Find where the given text appears and provide that cell's center as [X, Y] coordinate. 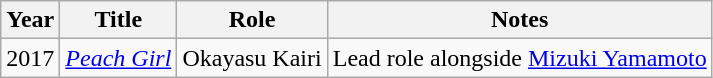
Year [30, 20]
Peach Girl [118, 58]
Title [118, 20]
Okayasu Kairi [252, 58]
Notes [520, 20]
Lead role alongside Mizuki Yamamoto [520, 58]
2017 [30, 58]
Role [252, 20]
